From the cell containing the given text, extract its center point as [X, Y] coordinate. 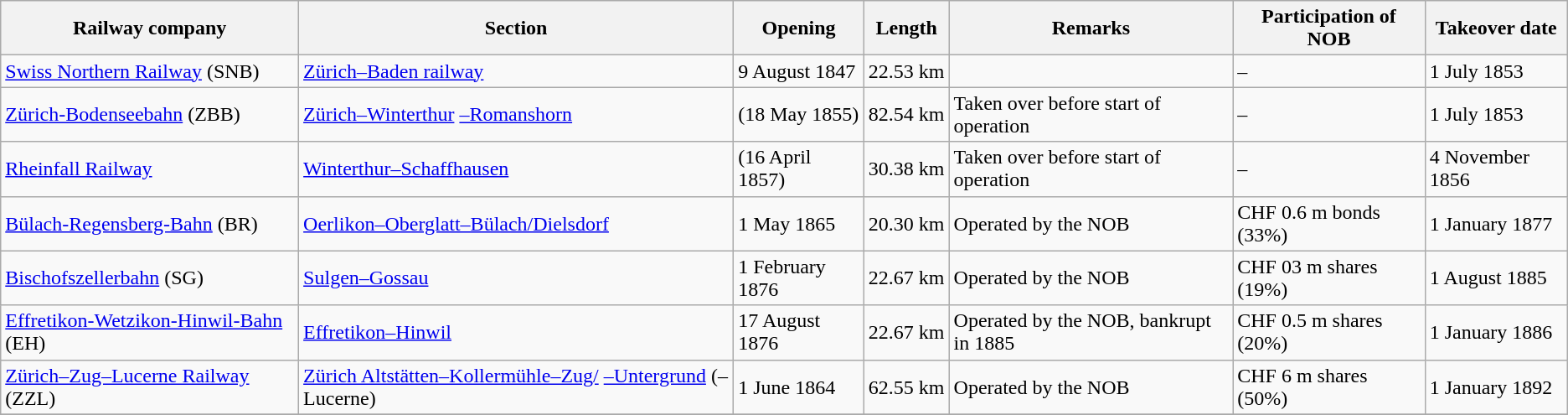
Sulgen–Gossau [516, 278]
Rheinfall Railway [150, 169]
Zürich-Bodenseebahn (ZBB) [150, 114]
Section [516, 29]
1 August 1885 [1496, 278]
Remarks [1091, 29]
Takeover date [1496, 29]
1 January 1877 [1496, 223]
Effretikon-Wetzikon-Hinwil-Bahn (EH) [150, 332]
1 January 1886 [1496, 332]
62.55 km [906, 387]
Zürich–Baden railway [516, 71]
CHF 6 m shares (50%) [1329, 387]
Bischofszellerbahn (SG) [150, 278]
Bülach-Regensberg-Bahn (BR) [150, 223]
Operated by the NOB, bankrupt in 1885 [1091, 332]
Participation of NOB [1329, 29]
1 June 1864 [799, 387]
30.38 km [906, 169]
4 November 1856 [1496, 169]
Zürich Altstätten–Kollermühle–Zug/ –Untergrund (–Lucerne) [516, 387]
(18 May 1855) [799, 114]
22.53 km [906, 71]
Effretikon–Hinwil [516, 332]
Opening [799, 29]
CHF 0.6 m bonds (33%) [1329, 223]
(16 April 1857) [799, 169]
Railway company [150, 29]
Length [906, 29]
82.54 km [906, 114]
Oerlikon–Oberglatt–Bülach/Dielsdorf [516, 223]
1 February 1876 [799, 278]
Winterthur–Schaffhausen [516, 169]
CHF 0.5 m shares (20%) [1329, 332]
9 August 1847 [799, 71]
1 January 1892 [1496, 387]
CHF 03 m shares (19%) [1329, 278]
17 August 1876 [799, 332]
Zürich–Zug–Lucerne Railway (ZZL) [150, 387]
Swiss Northern Railway (SNB) [150, 71]
Zürich–Winterthur –Romanshorn [516, 114]
20.30 km [906, 223]
1 May 1865 [799, 223]
